Determine the (x, y) coordinate at the center of the cell enclosing the given text.  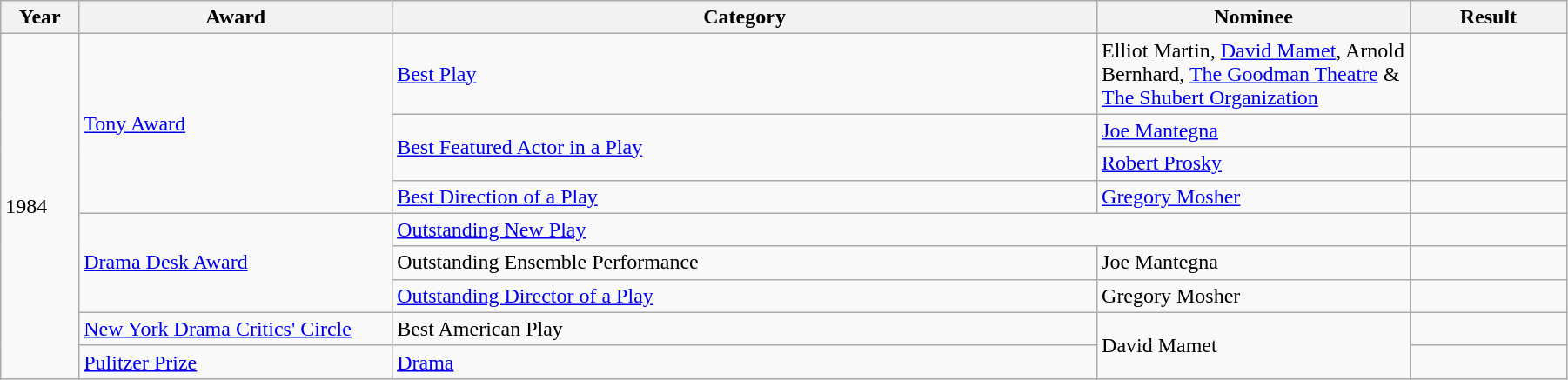
Outstanding Ensemble Performance (745, 263)
Pulitzer Prize (236, 362)
Nominee (1254, 17)
Best Direction of a Play (745, 197)
Outstanding New Play (901, 230)
New York Drama Critics' Circle (236, 329)
Outstanding Director of a Play (745, 296)
Robert Prosky (1254, 163)
Drama Desk Award (236, 263)
1984 (40, 207)
Best Play (745, 74)
David Mamet (1254, 345)
Tony Award (236, 123)
Award (236, 17)
Year (40, 17)
Elliot Martin, David Mamet, Arnold Bernhard, The Goodman Theatre & The Shubert Organization (1254, 74)
Drama (745, 362)
Result (1488, 17)
Best Featured Actor in a Play (745, 147)
Best American Play (745, 329)
Category (745, 17)
